Pinpoint the cell where the given text exists, returning its [x, y] midpoint coordinate. 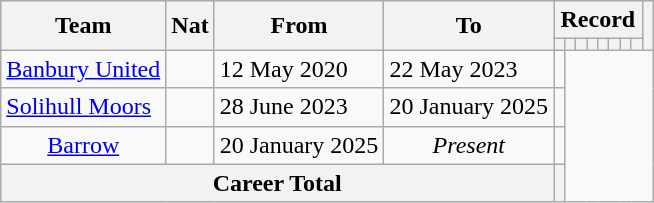
Solihull Moors [84, 107]
Career Total [278, 183]
28 June 2023 [299, 107]
Present [469, 145]
From [299, 26]
22 May 2023 [469, 69]
Banbury United [84, 69]
Team [84, 26]
Nat [190, 26]
12 May 2020 [299, 69]
To [469, 26]
Record [598, 20]
Barrow [84, 145]
